Return the [x, y] coordinate for the center point of the cell that contains the specified text.  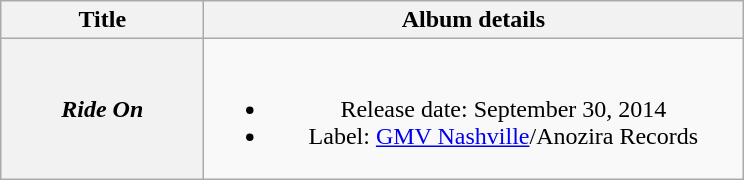
Release date: September 30, 2014Label: GMV Nashville/Anozira Records [474, 109]
Title [102, 20]
Album details [474, 20]
Ride On [102, 109]
